Scan for the cell matching the given text and deliver its [X, Y] coordinate at center. 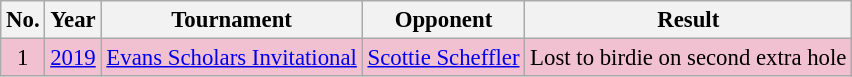
Opponent [444, 20]
Evans Scholars Invitational [232, 58]
Year [73, 20]
1 [23, 58]
No. [23, 20]
Lost to birdie on second extra hole [688, 58]
Scottie Scheffler [444, 58]
Tournament [232, 20]
2019 [73, 58]
Result [688, 20]
